From the cell containing the given text, extract its center point as [x, y] coordinate. 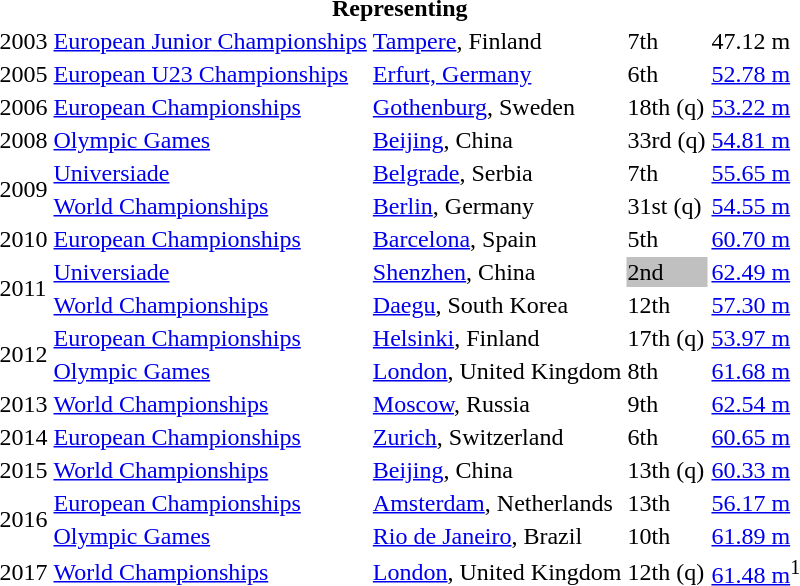
8th [666, 371]
Amsterdam, Netherlands [497, 503]
European Junior Championships [210, 41]
Belgrade, Serbia [497, 173]
Erfurt, Germany [497, 74]
9th [666, 404]
10th [666, 536]
Berlin, Germany [497, 206]
17th (q) [666, 338]
Gothenburg, Sweden [497, 107]
Moscow, Russia [497, 404]
13th [666, 503]
12th [666, 305]
London, United Kingdom [497, 371]
Zurich, Switzerland [497, 437]
33rd (q) [666, 140]
Barcelona, Spain [497, 239]
2nd [666, 272]
13th (q) [666, 470]
5th [666, 239]
European U23 Championships [210, 74]
Daegu, South Korea [497, 305]
Tampere, Finland [497, 41]
Helsinki, Finland [497, 338]
Rio de Janeiro, Brazil [497, 536]
18th (q) [666, 107]
Shenzhen, China [497, 272]
31st (q) [666, 206]
